Capture the cell that displays the provided text and extract its (X, Y) central coordinate. 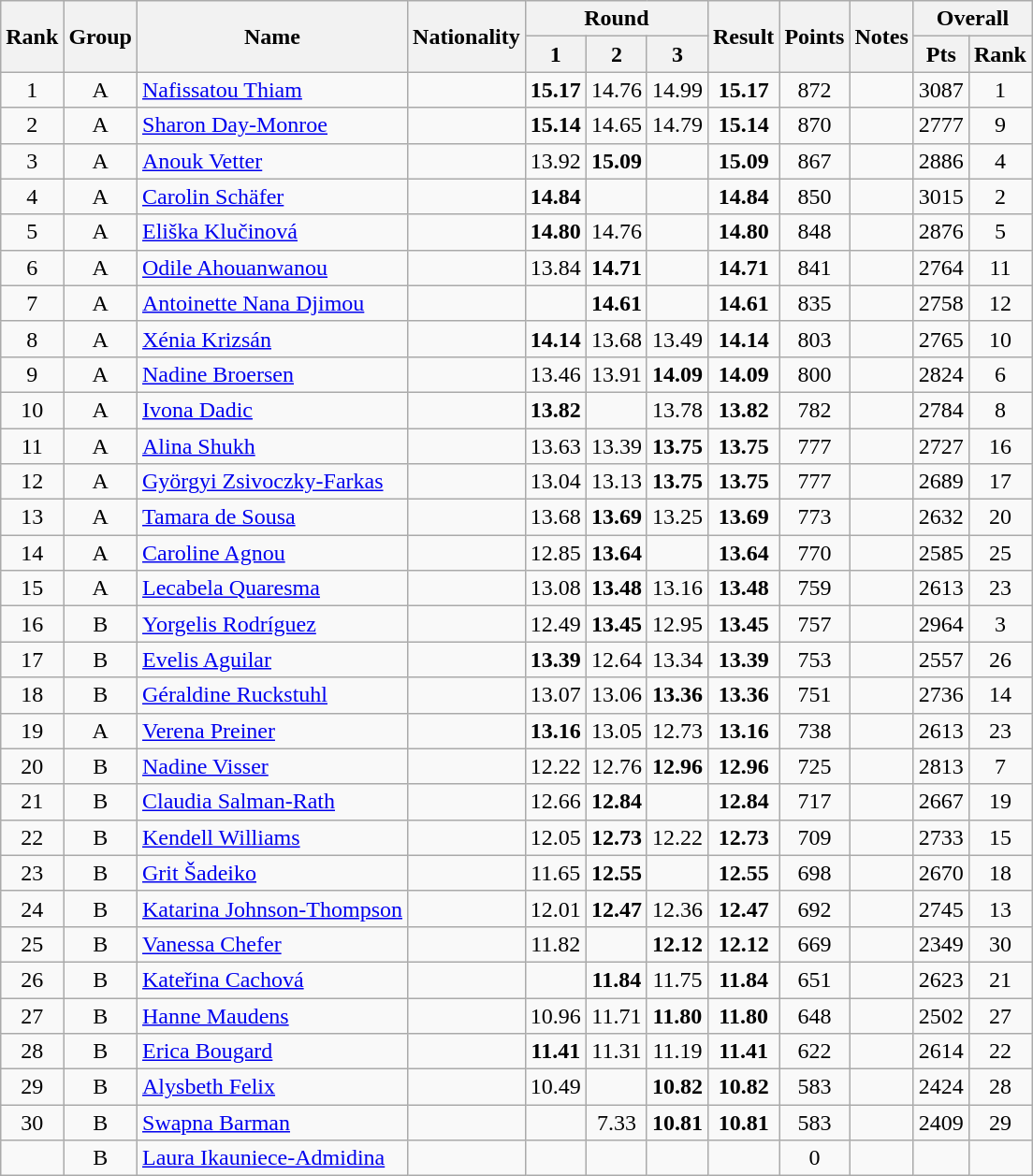
Erica Bougard (273, 1052)
648 (814, 1015)
Vanessa Chefer (273, 944)
Claudia Salman-Rath (273, 802)
Odile Ahouanwanou (273, 268)
759 (814, 588)
12.01 (556, 908)
Nadine Visser (273, 766)
14.99 (677, 90)
753 (814, 660)
12.49 (556, 624)
Alina Shukh (273, 446)
24 (32, 908)
2876 (941, 232)
Kendell Williams (273, 837)
773 (814, 517)
2409 (941, 1123)
709 (814, 837)
2784 (941, 410)
12.66 (556, 802)
13.08 (556, 588)
2349 (941, 944)
Kateřina Cachová (273, 980)
13.84 (556, 268)
Verena Preiner (273, 731)
803 (814, 339)
835 (814, 303)
2667 (941, 802)
Alysbeth Felix (273, 1087)
2736 (941, 695)
Lecabela Quaresma (273, 588)
Ivona Dadic (273, 410)
2632 (941, 517)
Swapna Barman (273, 1123)
Points (814, 36)
751 (814, 695)
Nadine Broersen (273, 374)
Round (616, 19)
12.76 (616, 766)
Nationality (467, 36)
Sharon Day-Monroe (273, 125)
Grit Šadeiko (273, 873)
11.65 (556, 873)
14.65 (616, 125)
Overall (972, 19)
757 (814, 624)
13.34 (677, 660)
Tamara de Sousa (273, 517)
2824 (941, 374)
13.78 (677, 410)
11.75 (677, 980)
12.36 (677, 908)
622 (814, 1052)
11.71 (616, 1015)
Géraldine Ruckstuhl (273, 695)
7.33 (616, 1123)
738 (814, 731)
2758 (941, 303)
12.95 (677, 624)
13.07 (556, 695)
669 (814, 944)
841 (814, 268)
872 (814, 90)
Group (101, 36)
13.06 (616, 695)
Caroline Agnou (273, 553)
14.79 (677, 125)
12.85 (556, 553)
2614 (941, 1052)
12.64 (616, 660)
Nafissatou Thiam (273, 90)
2623 (941, 980)
3015 (941, 196)
800 (814, 374)
Yorgelis Rodríguez (273, 624)
Carolin Schäfer (273, 196)
11.82 (556, 944)
870 (814, 125)
770 (814, 553)
13.91 (616, 374)
2689 (941, 482)
725 (814, 766)
10.96 (556, 1015)
Katarina Johnson-Thompson (273, 908)
13.92 (556, 161)
Notes (881, 36)
867 (814, 161)
2733 (941, 837)
Laura Ikauniece-Admidina (273, 1158)
13.05 (616, 731)
2764 (941, 268)
2727 (941, 446)
13.04 (556, 482)
Result (743, 36)
848 (814, 232)
12.05 (556, 837)
Antoinette Nana Djimou (273, 303)
11.19 (677, 1052)
2585 (941, 553)
2745 (941, 908)
11.31 (616, 1052)
692 (814, 908)
Hanne Maudens (273, 1015)
13.13 (616, 482)
0 (814, 1158)
717 (814, 802)
13.46 (556, 374)
2557 (941, 660)
Pts (941, 54)
Xénia Krizsán (273, 339)
Evelis Aguilar (273, 660)
2964 (941, 624)
651 (814, 980)
2777 (941, 125)
2502 (941, 1015)
13.49 (677, 339)
13.63 (556, 446)
Anouk Vetter (273, 161)
2886 (941, 161)
13.25 (677, 517)
698 (814, 873)
10.49 (556, 1087)
2670 (941, 873)
782 (814, 410)
Eliška Klučinová (273, 232)
Name (273, 36)
850 (814, 196)
2424 (941, 1087)
3087 (941, 90)
2813 (941, 766)
Györgyi Zsivoczky-Farkas (273, 482)
2765 (941, 339)
